Detect which cell encompasses the target text, then output its (X, Y) center coordinate. 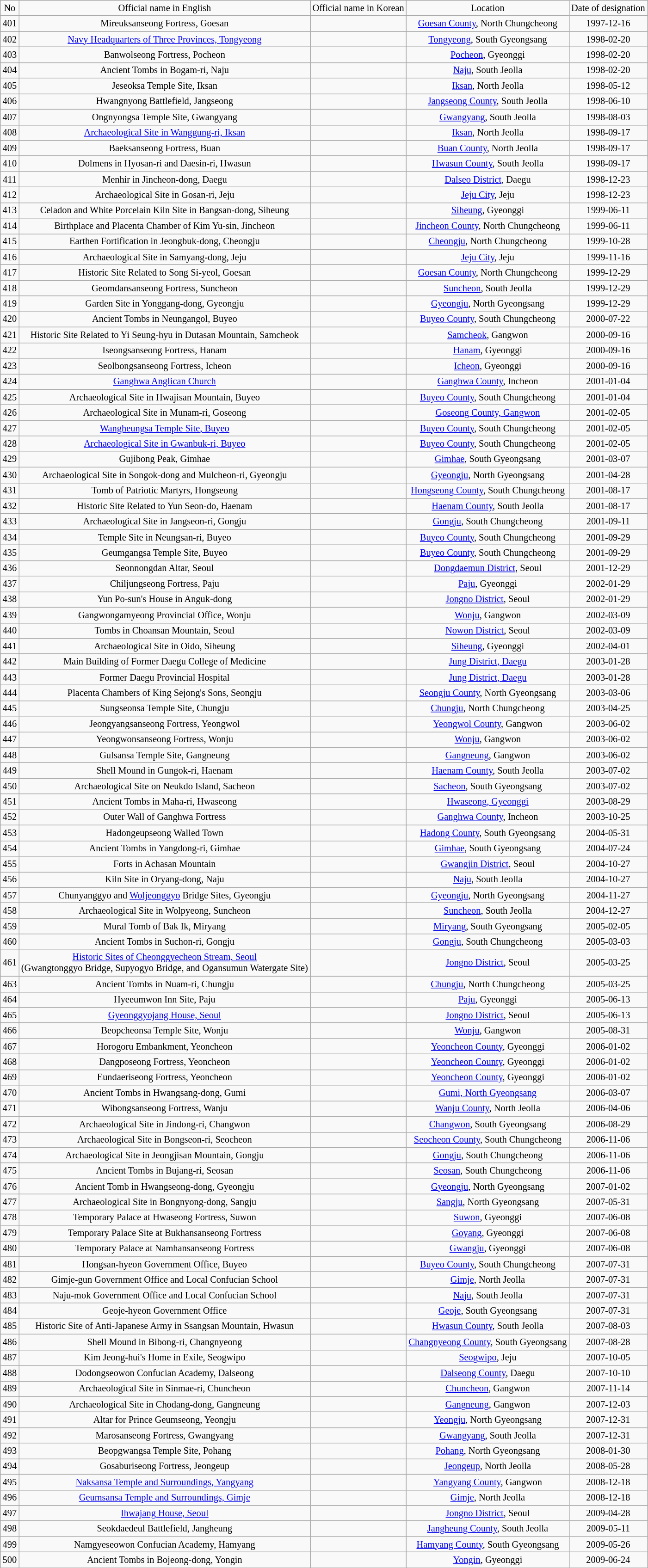
438 (10, 599)
2002-04-01 (608, 646)
463 (10, 984)
Ancient Tombs in Suchon-ri, Gongju (165, 942)
Birthplace and Placenta Chamber of Kim Yu-sin, Jincheon (165, 226)
402 (10, 39)
Gwangjin District, Seoul (488, 864)
Temporary Palace at Namhansanseong Fortress (165, 1248)
448 (10, 755)
426 (10, 412)
401 (10, 24)
Location (488, 8)
Changnyeong County, South Gyeongsang (488, 1342)
473 (10, 1140)
2004-11-27 (608, 895)
443 (10, 677)
2007-12-03 (608, 1404)
Marosanseong Fortress, Gwangyang (165, 1435)
2004-05-31 (608, 833)
Archaeological Site in Songok-dong and Mulcheon-ri, Gyeongju (165, 475)
2005-03-03 (608, 942)
Hwangnyong Battlefield, Jangseong (165, 101)
Earthen Fortification in Jeongbuk-dong, Cheongju (165, 241)
Shell Mound in Bibong-ri, Changnyeong (165, 1342)
455 (10, 864)
Hwaseong, Gyeonggi (488, 802)
465 (10, 1015)
Ancient Tombs in Neungangol, Buyeo (165, 319)
436 (10, 568)
1997-12-16 (608, 24)
Jincheon County, North Chungcheong (488, 226)
Geumgangsa Temple Site, Buyeo (165, 553)
Ancient Tombs in Nuam-ri, Chungju (165, 984)
Archaeological Site in Bongseon-ri, Seocheon (165, 1140)
Archaeological Site in Gwanbuk-ri, Buyeo (165, 444)
2006-04-06 (608, 1108)
Gangwongamyeong Provincial Office, Wonju (165, 615)
Ancient Tombs in Yangdong-ri, Gimhae (165, 849)
2001-03-07 (608, 459)
2005-02-05 (608, 926)
Yeongwonsanseong Fortress, Wonju (165, 739)
Ancient Tombs in Maha-ri, Hwaseong (165, 802)
459 (10, 926)
Gumi, North Gyeongsang (488, 1093)
418 (10, 288)
469 (10, 1077)
Hongseong County, South Chungcheong (488, 491)
Main Building of Former Daegu College of Medicine (165, 662)
1999-10-28 (608, 241)
490 (10, 1404)
1998-08-03 (608, 117)
Eundaeriseong Fortress, Yeoncheon (165, 1077)
Buan County, North Jeolla (488, 148)
Geoje, South Gyeongsang (488, 1311)
Hadong County, South Gyeongsang (488, 833)
496 (10, 1498)
433 (10, 522)
Historic Sites of Cheonggyecheon Stream, Seoul(Gwangtonggyo Bridge, Supyogyo Bridge, and Ogansumun Watergate Site) (165, 963)
2009-05-11 (608, 1529)
481 (10, 1264)
484 (10, 1311)
Chunyanggyo and Woljeonggyo Bridge Sites, Gyeongju (165, 895)
429 (10, 459)
425 (10, 397)
2009-06-24 (608, 1560)
Chiljungseong Fortress, Paju (165, 584)
2004-07-24 (608, 849)
2007-10-05 (608, 1358)
497 (10, 1513)
480 (10, 1248)
2001-09-11 (608, 522)
442 (10, 662)
Jeongeup, North Jeolla (488, 1466)
2007-10-10 (608, 1373)
1998-05-12 (608, 86)
Altar for Prince Geumseong, Yeongju (165, 1420)
Geoje-hyeon Government Office (165, 1311)
414 (10, 226)
Samcheok, Gangwon (488, 335)
Official name in Korean (358, 8)
Icheon, Gyeonggi (488, 366)
Nowon District, Seoul (488, 631)
Hongsan-hyeon Government Office, Buyeo (165, 1264)
458 (10, 910)
486 (10, 1342)
472 (10, 1124)
2003-10-25 (608, 817)
Yun Po-sun's House in Anguk-dong (165, 599)
487 (10, 1358)
Banwolseong Fortress, Pocheon (165, 55)
Dalseong County, Daegu (488, 1373)
437 (10, 584)
Historic Site of Anti-Japanese Army in Ssangsan Mountain, Hwasun (165, 1326)
Goseong County, Gangwon (488, 412)
2007-11-14 (608, 1389)
Archaeological Site in Chodang-dong, Gangneung (165, 1404)
Tombs in Choansan Mountain, Seoul (165, 631)
467 (10, 1046)
440 (10, 631)
460 (10, 942)
2007-08-28 (608, 1342)
2007-08-03 (608, 1326)
411 (10, 179)
451 (10, 802)
Former Daegu Provincial Hospital (165, 677)
Seokdaedeul Battlefield, Jangheung (165, 1529)
1999-11-16 (608, 257)
409 (10, 148)
404 (10, 70)
2000-07-22 (608, 319)
Ancient Tombs in Bogam-ri, Naju (165, 70)
407 (10, 117)
Date of designation (608, 8)
2003-08-29 (608, 802)
2006-08-29 (608, 1124)
Navy Headquarters of Three Provinces, Tongyeong (165, 39)
Dangposeong Fortress, Yeoncheon (165, 1062)
Dalseo District, Daegu (488, 179)
417 (10, 272)
Geomdansanseong Fortress, Suncheon (165, 288)
Yeongwol County, Gangwon (488, 724)
Archaeological Site in Samyang-dong, Jeju (165, 257)
405 (10, 86)
Outer Wall of Ganghwa Fortress (165, 817)
Naju-mok Government Office and Local Confucian School (165, 1295)
Kim Jeong-hui's Home in Exile, Seogwipo (165, 1358)
Seongju County, North Gyeongsang (488, 693)
Pohang, North Gyeongsang (488, 1451)
416 (10, 257)
412 (10, 195)
444 (10, 693)
2007-01-02 (608, 1187)
Jeongyangsanseong Fortress, Yeongwol (165, 724)
Chuncheon, Gangwon (488, 1389)
482 (10, 1279)
Gujibong Peak, Gimhae (165, 459)
Dodongseowon Confucian Academy, Dalseong (165, 1373)
435 (10, 553)
Iseongsanseong Fortress, Hanam (165, 350)
441 (10, 646)
Garden Site in Yonggang-dong, Gyeongju (165, 304)
483 (10, 1295)
493 (10, 1451)
No (10, 8)
Ihwajang House, Seoul (165, 1513)
Gimje-gun Government Office and Local Confucian School (165, 1279)
492 (10, 1435)
Archaeological Site in Wolpyeong, Suncheon (165, 910)
Official name in English (165, 8)
Tongyeong, South Gyeongsang (488, 39)
Mural Tomb of Bak Ik, Miryang (165, 926)
2006-03-07 (608, 1093)
454 (10, 849)
Archaeological Site in Oido, Siheung (165, 646)
434 (10, 537)
Sangju, North Gyeongsang (488, 1202)
Ancient Tomb in Hwangseong-dong, Gyeongju (165, 1187)
Seolbongsanseong Fortress, Icheon (165, 366)
Suwon, Gyeonggi (488, 1218)
477 (10, 1202)
2001-12-29 (608, 568)
422 (10, 350)
450 (10, 786)
410 (10, 164)
Temporary Palace Site at Bukhansanseong Fortress (165, 1233)
Placenta Chambers of King Sejong's Sons, Seongju (165, 693)
2009-05-26 (608, 1544)
Miryang, South Gyeongsang (488, 926)
2004-12-27 (608, 910)
431 (10, 491)
Geumsansa Temple and Surroundings, Gimje (165, 1498)
Gulsansa Temple Site, Gangneung (165, 755)
475 (10, 1171)
Ancient Tombs in Bujang-ri, Seosan (165, 1171)
Hyeeumwon Inn Site, Paju (165, 1000)
456 (10, 879)
498 (10, 1529)
2003-04-25 (608, 708)
470 (10, 1093)
Ancient Tombs in Hwangsang-dong, Gumi (165, 1093)
421 (10, 335)
Archaeological Site in Gosan-ri, Jeju (165, 195)
Cheongju, North Chungcheong (488, 241)
439 (10, 615)
Hamyang County, South Gyeongsang (488, 1544)
Temporary Palace at Hwaseong Fortress, Suwon (165, 1218)
479 (10, 1233)
500 (10, 1560)
453 (10, 833)
Archaeological Site in Jangseon-ri, Gongju (165, 522)
Archaeological Site in Munam-ri, Goseong (165, 412)
Seogwipo, Jeju (488, 1358)
403 (10, 55)
Archaeological Site on Neukdo Island, Sacheon (165, 786)
Mireuksanseong Fortress, Goesan (165, 24)
406 (10, 101)
Celadon and White Porcelain Kiln Site in Bangsan-dong, Siheung (165, 210)
Kiln Site in Oryang-dong, Naju (165, 879)
Shell Mound in Gungok-ri, Haenam (165, 771)
2001-04-28 (608, 475)
428 (10, 444)
2003-03-06 (608, 693)
Dongdaemun District, Seoul (488, 568)
Forts in Achasan Mountain (165, 864)
Yongin, Gyeonggi (488, 1560)
Historic Site Related to Song Si-yeol, Goesan (165, 272)
476 (10, 1187)
499 (10, 1544)
471 (10, 1108)
Ganghwa Anglican Church (165, 381)
Sacheon, South Gyeongsang (488, 786)
2008-01-30 (608, 1451)
468 (10, 1062)
491 (10, 1420)
447 (10, 739)
419 (10, 304)
494 (10, 1466)
Sungseonsa Temple Site, Chungju (165, 708)
Hadongeupseong Walled Town (165, 833)
2008-05-28 (608, 1466)
Wanju County, North Jeolla (488, 1108)
466 (10, 1031)
2007-05-31 (608, 1202)
Archaeological Site in Wanggung-ri, Iksan (165, 133)
464 (10, 1000)
Archaeological Site in Sinmae-ri, Chuncheon (165, 1389)
474 (10, 1155)
1998-06-10 (608, 101)
Ongnyongsa Temple Site, Gwangyang (165, 117)
Jeseoksa Temple Site, Iksan (165, 86)
Seocheon County, South Chungcheong (488, 1140)
413 (10, 210)
457 (10, 895)
Archaeological Site in Bongnyong-dong, Sangju (165, 1202)
461 (10, 963)
2005-08-31 (608, 1031)
Naksansa Temple and Surroundings, Yangyang (165, 1482)
Wibongsanseong Fortress, Wanju (165, 1108)
Menhir in Jincheon-dong, Daegu (165, 179)
Hanam, Gyeonggi (488, 350)
Yeongju, North Gyeongsang (488, 1420)
446 (10, 724)
Yangyang County, Gangwon (488, 1482)
432 (10, 506)
485 (10, 1326)
423 (10, 366)
408 (10, 133)
Jangheung County, South Jeolla (488, 1529)
Historic Site Related to Yi Seung-hyu in Dutasan Mountain, Samcheok (165, 335)
Gosaburiseong Fortress, Jeongeup (165, 1466)
Tomb of Patriotic Martyrs, Hongseong (165, 491)
Seonnongdan Altar, Seoul (165, 568)
Beopgwangsa Temple Site, Pohang (165, 1451)
Archaeological Site in Jeongjisan Mountain, Gongju (165, 1155)
Namgyeseowon Confucian Academy, Hamyang (165, 1544)
Seosan, South Chungcheong (488, 1171)
Archaeological Site in Jindong-ri, Changwon (165, 1124)
Beopcheonsa Temple Site, Wonju (165, 1031)
Gyeonggyojang House, Seoul (165, 1015)
478 (10, 1218)
Ancient Tombs in Bojeong-dong, Yongin (165, 1560)
488 (10, 1373)
Changwon, South Gyeongsang (488, 1124)
420 (10, 319)
Baeksanseong Fortress, Buan (165, 148)
Dolmens in Hyosan-ri and Daesin-ri, Hwasun (165, 164)
Goyang, Gyeonggi (488, 1233)
Archaeological Site in Hwajisan Mountain, Buyeo (165, 397)
424 (10, 381)
415 (10, 241)
452 (10, 817)
445 (10, 708)
430 (10, 475)
Horogoru Embankment, Yeoncheon (165, 1046)
Wangheungsa Temple Site, Buyeo (165, 428)
489 (10, 1389)
427 (10, 428)
2009-04-28 (608, 1513)
449 (10, 771)
Pocheon, Gyeonggi (488, 55)
Temple Site in Neungsan-ri, Buyeo (165, 537)
Historic Site Related to Yun Seon-do, Haenam (165, 506)
Jangseong County, South Jeolla (488, 101)
495 (10, 1482)
Gwangju, Gyeonggi (488, 1248)
